Scan for the cell matching the given text and deliver its [x, y] coordinate at center. 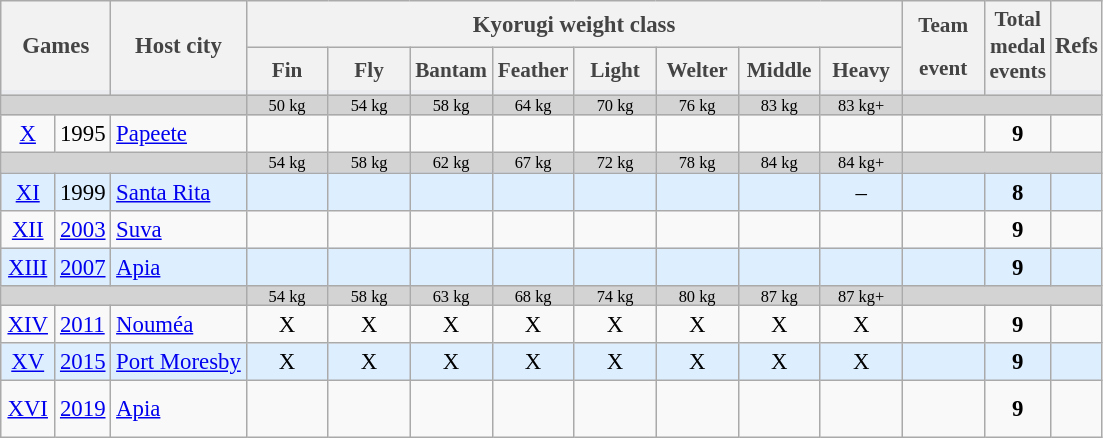
– [861, 192]
84 kg [779, 163]
Totalmedalevents [1018, 46]
Papeete [178, 134]
62 kg [451, 163]
50 kg [287, 105]
2011 [83, 325]
87 kg [779, 296]
Light [615, 70]
74 kg [615, 296]
1999 [83, 192]
XI [28, 192]
Welter [697, 70]
67 kg [533, 163]
80 kg [697, 296]
Team [943, 24]
70 kg [615, 105]
Fly [369, 70]
Refs [1076, 46]
83 kg+ [861, 105]
Feather [533, 70]
Middle [779, 70]
Host city [178, 46]
Santa Rita [178, 192]
2019 [83, 409]
2003 [83, 229]
72 kg [615, 163]
Games [56, 46]
Suva [178, 229]
78 kg [697, 163]
76 kg [697, 105]
Nouméa [178, 325]
Bantam [451, 70]
2015 [83, 362]
Heavy [861, 70]
XVI [28, 409]
83 kg [779, 105]
XII [28, 229]
Kyorugi weight class [574, 24]
XIV [28, 325]
63 kg [451, 296]
2007 [83, 267]
1995 [83, 134]
XV [28, 362]
Fin [287, 70]
XIII [28, 267]
event [943, 70]
8 [1018, 192]
84 kg+ [861, 163]
87 kg+ [861, 296]
68 kg [533, 296]
64 kg [533, 105]
Port Moresby [178, 362]
